Return [x, y] of the center of cell containing provided text 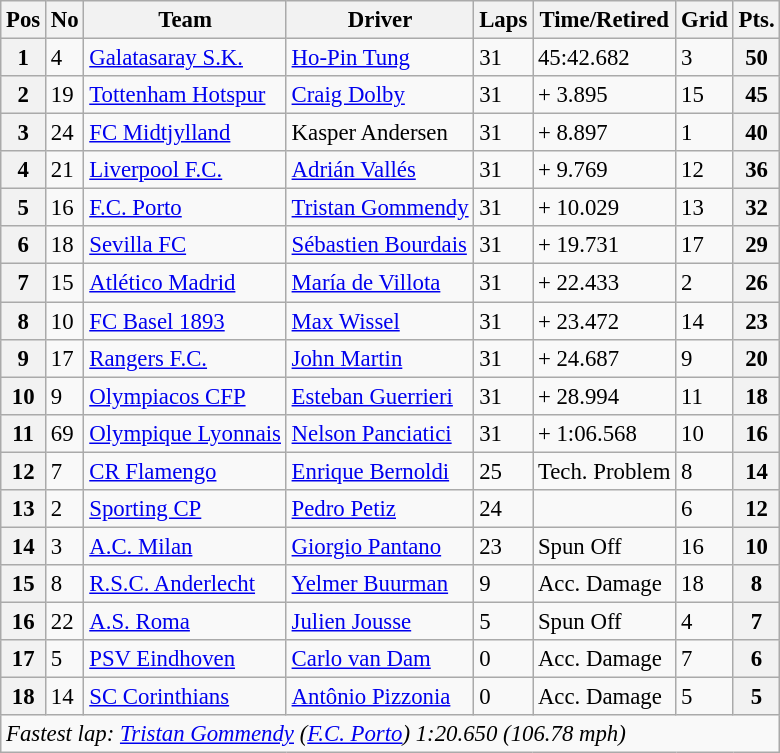
Antônio Pizzonia [380, 697]
Olympique Lyonnais [185, 433]
+ 23.472 [604, 321]
Pedro Petiz [380, 509]
Pts. [756, 20]
22 [65, 621]
Enrique Bernoldi [380, 471]
Driver [380, 20]
Pos [24, 20]
Time/Retired [604, 20]
CR Flamengo [185, 471]
Yelmer Buurman [380, 584]
+ 3.895 [604, 95]
María de Villota [380, 283]
+ 22.433 [604, 283]
21 [65, 170]
Olympiacos CFP [185, 396]
Grid [704, 20]
Sevilla FC [185, 245]
32 [756, 208]
+ 8.897 [604, 133]
29 [756, 245]
19 [65, 95]
Fastest lap: Tristan Gommendy (F.C. Porto) 1:20.650 (106.78 mph) [390, 734]
+ 1:06.568 [604, 433]
Laps [504, 20]
No [65, 20]
Nelson Panciatici [380, 433]
SC Corinthians [185, 697]
69 [65, 433]
Sporting CP [185, 509]
Giorgio Pantano [380, 546]
26 [756, 283]
Liverpool F.C. [185, 170]
36 [756, 170]
F.C. Porto [185, 208]
Tottenham Hotspur [185, 95]
FC Basel 1893 [185, 321]
Max Wissel [380, 321]
R.S.C. Anderlecht [185, 584]
PSV Eindhoven [185, 659]
+ 10.029 [604, 208]
40 [756, 133]
Tech. Problem [604, 471]
Tristan Gommendy [380, 208]
Sébastien Bourdais [380, 245]
Julien Jousse [380, 621]
+ 24.687 [604, 358]
45:42.682 [604, 58]
Craig Dolby [380, 95]
Adrián Vallés [380, 170]
+ 9.769 [604, 170]
Rangers F.C. [185, 358]
25 [504, 471]
+ 19.731 [604, 245]
Kasper Andersen [380, 133]
Ho-Pin Tung [380, 58]
Esteban Guerrieri [380, 396]
50 [756, 58]
A.S. Roma [185, 621]
+ 28.994 [604, 396]
FC Midtjylland [185, 133]
Galatasaray S.K. [185, 58]
Atlético Madrid [185, 283]
20 [756, 358]
Team [185, 20]
A.C. Milan [185, 546]
Carlo van Dam [380, 659]
45 [756, 95]
John Martin [380, 358]
